Return (x, y) of the center of cell containing provided text 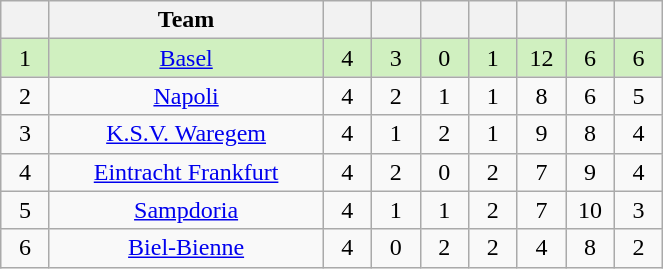
10 (590, 210)
Sampdoria (186, 210)
Basel (186, 58)
12 (542, 58)
K.S.V. Waregem (186, 134)
Napoli (186, 96)
Biel-Bienne (186, 248)
Eintracht Frankfurt (186, 172)
Team (186, 20)
